Determine the (X, Y) coordinate at the center of the cell enclosing the given text.  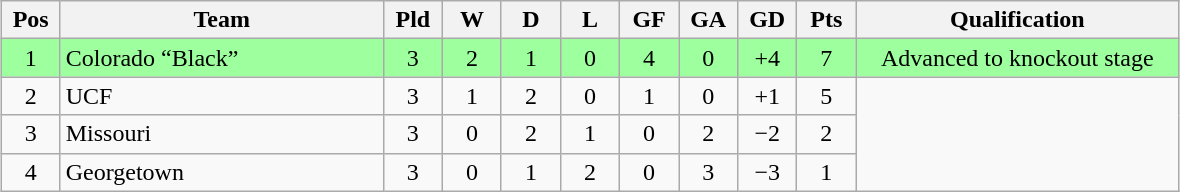
−3 (768, 172)
5 (826, 96)
Pts (826, 20)
Missouri (222, 134)
GA (708, 20)
GD (768, 20)
+4 (768, 58)
Pld (412, 20)
GF (650, 20)
+1 (768, 96)
−2 (768, 134)
Georgetown (222, 172)
Advanced to knockout stage (1018, 58)
7 (826, 58)
UCF (222, 96)
Team (222, 20)
D (530, 20)
Qualification (1018, 20)
Colorado “Black” (222, 58)
Pos (30, 20)
L (590, 20)
W (472, 20)
